Identify which cell holds the provided text, then report its [x, y] central coordinate. 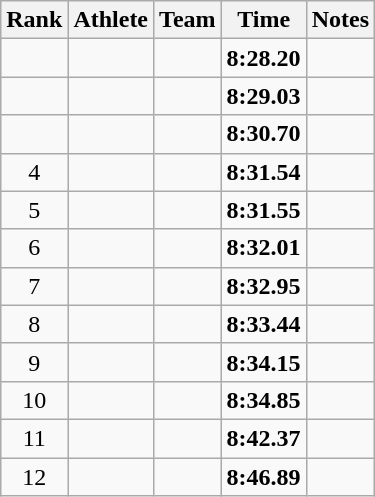
11 [34, 438]
8:31.55 [264, 210]
8:32.01 [264, 248]
Rank [34, 20]
8:31.54 [264, 172]
12 [34, 477]
7 [34, 286]
8:30.70 [264, 134]
8:32.95 [264, 286]
6 [34, 248]
8:34.85 [264, 400]
Athlete [111, 20]
Team [188, 20]
8:34.15 [264, 362]
4 [34, 172]
8:42.37 [264, 438]
8:28.20 [264, 58]
Notes [340, 20]
8:46.89 [264, 477]
10 [34, 400]
9 [34, 362]
8 [34, 324]
8:33.44 [264, 324]
Time [264, 20]
5 [34, 210]
8:29.03 [264, 96]
